Find where the given text appears and provide that cell's center as [x, y] coordinate. 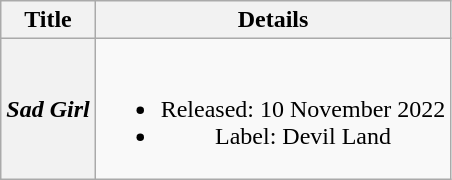
Sad Girl [48, 109]
Released: 10 November 2022Label: Devil Land [273, 109]
Title [48, 20]
Details [273, 20]
